Extract the [x, y] coordinate from the center of the cell holding the provided text.  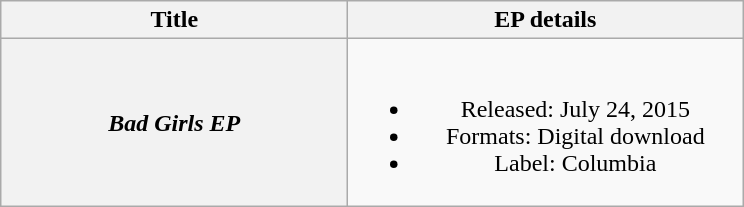
EP details [546, 20]
Released: July 24, 2015Formats: Digital downloadLabel: Columbia [546, 122]
Title [174, 20]
Bad Girls EP [174, 122]
